Pinpoint the cell where the given text exists, returning its (X, Y) midpoint coordinate. 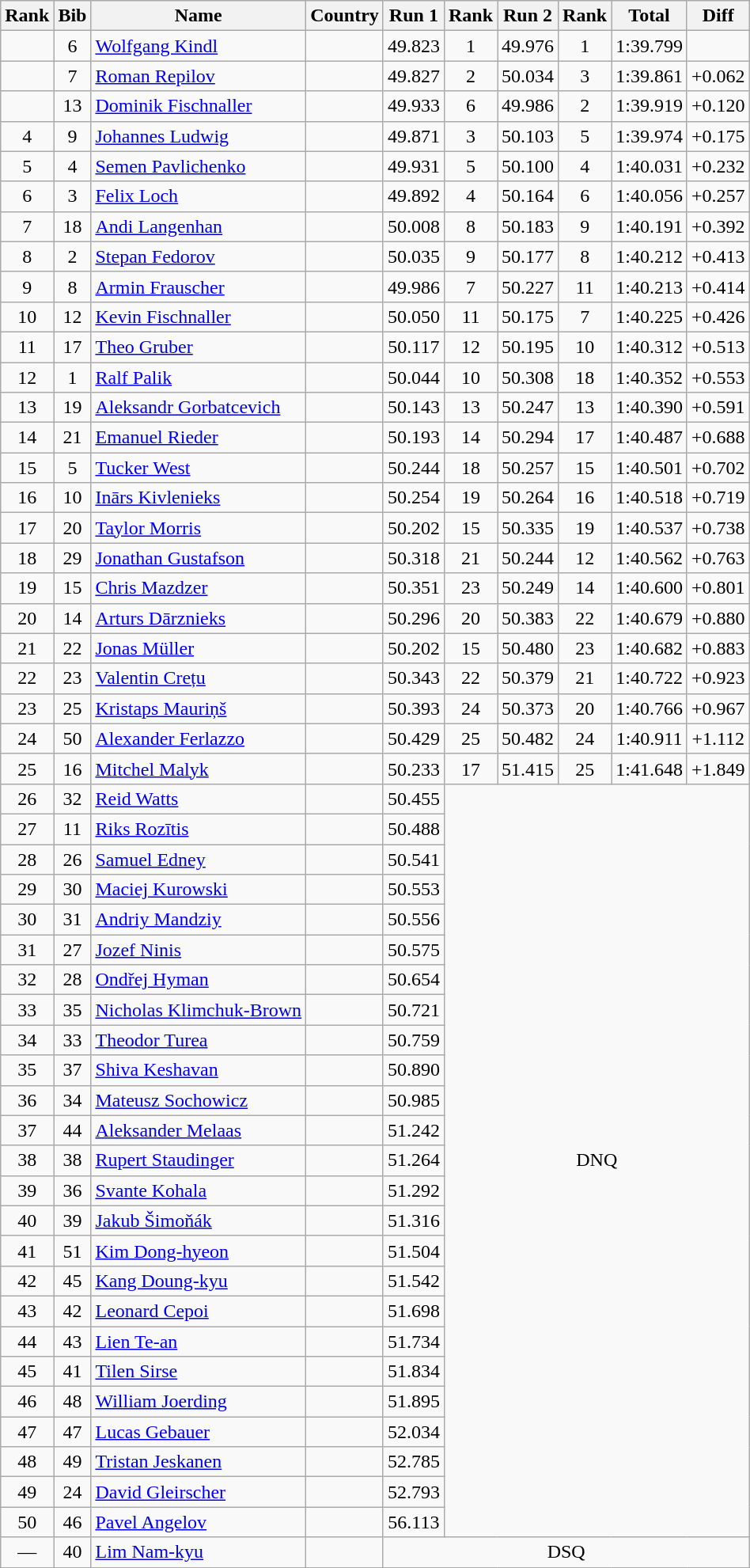
+0.062 (718, 76)
+0.883 (718, 648)
1:39.861 (650, 76)
Shiva Keshavan (199, 1070)
50.044 (413, 378)
+0.414 (718, 287)
Name (199, 16)
Lim Nam-kyu (199, 1552)
Johannes Ludwig (199, 136)
Andi Langenhan (199, 226)
+0.175 (718, 136)
Theo Gruber (199, 347)
Kang Doung-kyu (199, 1281)
51.542 (413, 1281)
+1.849 (718, 769)
+0.257 (718, 196)
50.383 (528, 618)
51.734 (413, 1342)
1:39.799 (650, 46)
1:40.390 (650, 408)
50.177 (528, 256)
51.242 (413, 1130)
1:40.722 (650, 678)
50.373 (528, 708)
50.553 (413, 890)
49.976 (528, 46)
52.785 (413, 1462)
+0.923 (718, 678)
1:40.537 (650, 528)
Lien Te-an (199, 1342)
50.100 (528, 166)
Kim Dong-hyeon (199, 1251)
50.034 (528, 76)
— (27, 1552)
50.183 (528, 226)
1:40.191 (650, 226)
50.890 (413, 1070)
1:40.682 (650, 648)
+0.553 (718, 378)
+0.232 (718, 166)
Dominik Fischnaller (199, 106)
50.227 (528, 287)
1:40.056 (650, 196)
Felix Loch (199, 196)
52.034 (413, 1432)
50.343 (413, 678)
Aleksandr Gorbatcevich (199, 408)
50.050 (413, 317)
49.823 (413, 46)
+0.967 (718, 708)
50.379 (528, 678)
50.575 (413, 950)
Alexander Ferlazzo (199, 738)
51.264 (413, 1160)
50.541 (413, 859)
1:40.352 (650, 378)
Stepan Fedorov (199, 256)
50.429 (413, 738)
Jonas Müller (199, 648)
+0.426 (718, 317)
51.504 (413, 1251)
Riks Rozītis (199, 829)
49.871 (413, 136)
50.556 (413, 920)
Tilen Sirse (199, 1372)
50.264 (528, 498)
49.892 (413, 196)
Ralf Palik (199, 378)
Tristan Jeskanen (199, 1462)
52.793 (413, 1492)
50.318 (413, 558)
Mateusz Sochowicz (199, 1100)
DSQ (566, 1552)
Samuel Edney (199, 859)
Jozef Ninis (199, 950)
Inārs Kivlenieks (199, 498)
1:40.225 (650, 317)
+0.702 (718, 468)
Ondřej Hyman (199, 980)
50.247 (528, 408)
50.985 (413, 1100)
51.415 (528, 769)
Andriy Mandziy (199, 920)
Svante Kohala (199, 1190)
1:40.518 (650, 498)
+0.719 (718, 498)
1:40.031 (650, 166)
Emanuel Rieder (199, 438)
Total (650, 16)
50.103 (528, 136)
1:40.562 (650, 558)
50.296 (413, 618)
Diff (718, 16)
51.316 (413, 1221)
1:39.974 (650, 136)
50.035 (413, 256)
Taylor Morris (199, 528)
+0.880 (718, 618)
50.164 (528, 196)
1:40.679 (650, 618)
Run 2 (528, 16)
+1.112 (718, 738)
50.143 (413, 408)
50.335 (528, 528)
50.482 (528, 738)
Theodor Turea (199, 1040)
51 (73, 1251)
50.117 (413, 347)
William Joerding (199, 1402)
51.292 (413, 1190)
Kevin Fischnaller (199, 317)
1:41.648 (650, 769)
1:40.212 (650, 256)
1:40.213 (650, 287)
51.834 (413, 1372)
1:40.911 (650, 738)
50.455 (413, 799)
Roman Repilov (199, 76)
+0.591 (718, 408)
Valentin Crețu (199, 678)
50.488 (413, 829)
1:40.487 (650, 438)
50.195 (528, 347)
Country (345, 16)
Aleksander Melaas (199, 1130)
50.254 (413, 498)
50.193 (413, 438)
+0.688 (718, 438)
Semen Pavlichenko (199, 166)
50.257 (528, 468)
50.175 (528, 317)
Kristaps Mauriņš (199, 708)
1:40.766 (650, 708)
Mitchel Malyk (199, 769)
Wolfgang Kindl (199, 46)
1:40.312 (650, 347)
Rupert Staudinger (199, 1160)
DNQ (597, 1160)
Nicholas Klimchuk-Brown (199, 1010)
1:39.919 (650, 106)
Run 1 (413, 16)
Reid Watts (199, 799)
+0.392 (718, 226)
49.933 (413, 106)
50.308 (528, 378)
Bib (73, 16)
+0.738 (718, 528)
56.113 (413, 1522)
51.895 (413, 1402)
Pavel Angelov (199, 1522)
+0.413 (718, 256)
1:40.501 (650, 468)
Jakub Šimoňák (199, 1221)
+0.763 (718, 558)
Chris Mazdzer (199, 588)
50.351 (413, 588)
50.008 (413, 226)
1:40.600 (650, 588)
50.759 (413, 1040)
+0.513 (718, 347)
Armin Frauscher (199, 287)
Jonathan Gustafson (199, 558)
50.654 (413, 980)
Leonard Cepoi (199, 1311)
50.721 (413, 1010)
50.233 (413, 769)
+0.801 (718, 588)
Tucker West (199, 468)
49.931 (413, 166)
Arturs Dārznieks (199, 618)
Maciej Kurowski (199, 890)
50.393 (413, 708)
David Gleirscher (199, 1492)
Lucas Gebauer (199, 1432)
51.698 (413, 1311)
49.827 (413, 76)
+0.120 (718, 106)
50.480 (528, 648)
50.249 (528, 588)
50.294 (528, 438)
